Return (X, Y) of the center of cell containing provided text 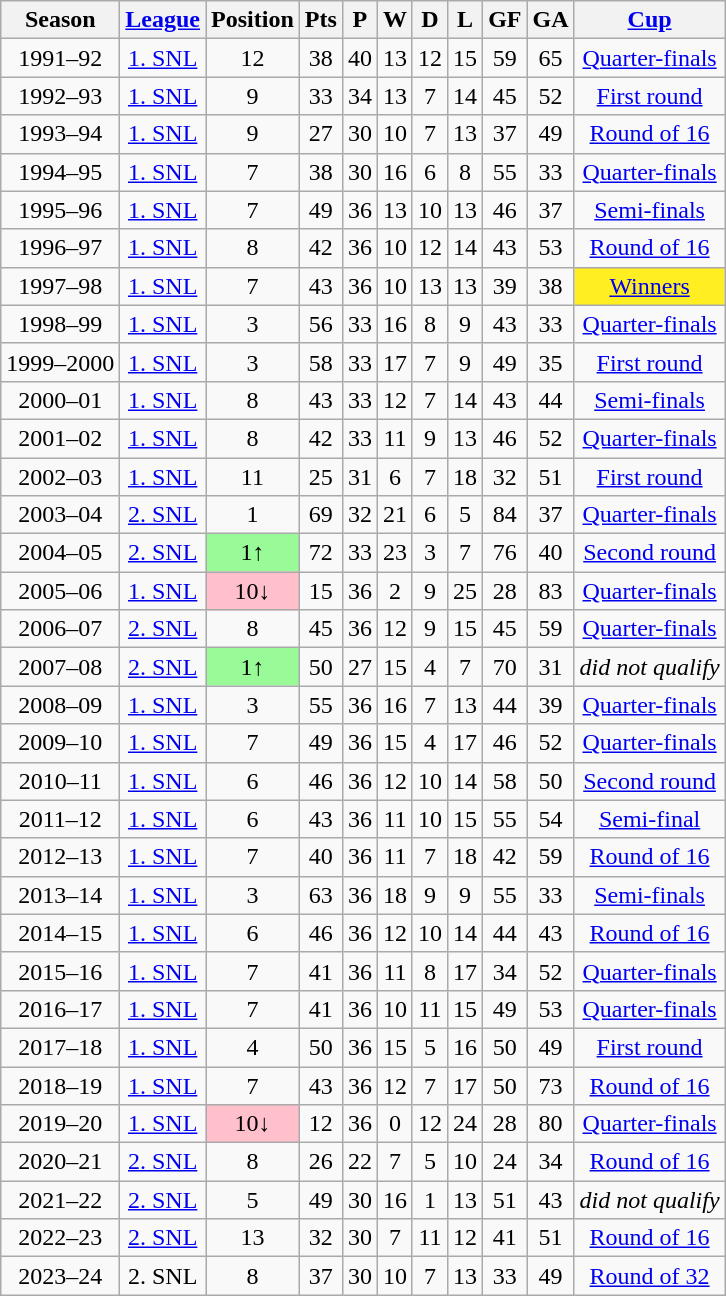
Cup (650, 20)
22 (360, 1162)
83 (550, 591)
2002–03 (60, 477)
72 (320, 553)
GA (550, 20)
2022–23 (60, 1238)
2003–04 (60, 515)
D (430, 20)
26 (320, 1162)
21 (394, 515)
1991–92 (60, 58)
65 (550, 58)
2012–13 (60, 857)
2013–14 (60, 895)
2018–19 (60, 1085)
76 (505, 553)
P (360, 20)
2008–09 (60, 705)
54 (550, 819)
Semi-final (650, 819)
2006–07 (60, 629)
2023–24 (60, 1276)
1997–98 (60, 286)
2005–06 (60, 591)
73 (550, 1085)
2009–10 (60, 743)
1998–99 (60, 324)
Position (253, 20)
1995–96 (60, 210)
2000–01 (60, 400)
56 (320, 324)
2011–12 (60, 819)
2014–15 (60, 933)
0 (394, 1124)
2004–05 (60, 553)
2021–22 (60, 1200)
2016–17 (60, 1009)
1993–94 (60, 134)
League (163, 20)
84 (505, 515)
Round of 32 (650, 1276)
2017–18 (60, 1047)
35 (550, 362)
1999–2000 (60, 362)
2001–02 (60, 438)
Pts (320, 20)
1996–97 (60, 248)
80 (550, 1124)
2020–21 (60, 1162)
1994–95 (60, 172)
23 (394, 553)
69 (320, 515)
Winners (650, 286)
2 (394, 591)
2019–20 (60, 1124)
1992–93 (60, 96)
2007–08 (60, 667)
63 (320, 895)
L (466, 20)
2015–16 (60, 971)
GF (505, 20)
70 (505, 667)
W (394, 20)
2010–11 (60, 781)
Season (60, 20)
